From the cell containing the given text, extract its center point as (x, y) coordinate. 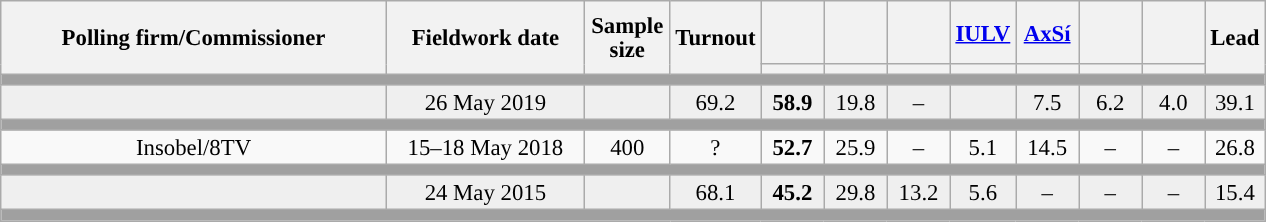
Turnout (716, 38)
7.5 (1048, 102)
14.5 (1048, 148)
15.4 (1235, 194)
5.1 (982, 148)
45.2 (792, 194)
Fieldwork date (485, 38)
AxSí (1048, 32)
26.8 (1235, 148)
13.2 (918, 194)
5.6 (982, 194)
25.9 (856, 148)
6.2 (1110, 102)
Insobel/8TV (194, 148)
24 May 2015 (485, 194)
IULV (982, 32)
19.8 (856, 102)
39.1 (1235, 102)
26 May 2019 (485, 102)
58.9 (792, 102)
4.0 (1174, 102)
15–18 May 2018 (485, 148)
29.8 (856, 194)
Polling firm/Commissioner (194, 38)
? (716, 148)
52.7 (792, 148)
68.1 (716, 194)
69.2 (716, 102)
Lead (1235, 38)
Sample size (627, 38)
400 (627, 148)
